Identify which cell holds the provided text, then report its [X, Y] central coordinate. 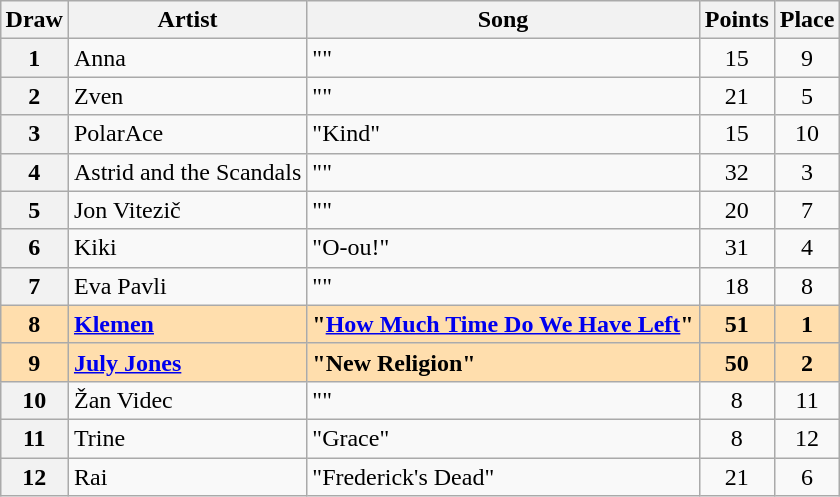
Kiki [187, 248]
"New Religion" [503, 362]
Trine [187, 438]
PolarAce [187, 134]
July Jones [187, 362]
"Kind" [503, 134]
32 [736, 172]
Eva Pavli [187, 286]
Rai [187, 477]
"O-ou!" [503, 248]
"Frederick's Dead" [503, 477]
Draw [34, 20]
Place [807, 20]
Artist [187, 20]
18 [736, 286]
Zven [187, 96]
Jon Vitezič [187, 210]
20 [736, 210]
"How Much Time Do We Have Left" [503, 324]
Song [503, 20]
51 [736, 324]
50 [736, 362]
"Grace" [503, 438]
Klemen [187, 324]
Anna [187, 58]
31 [736, 248]
Points [736, 20]
Astrid and the Scandals [187, 172]
Žan Videc [187, 400]
